Identify which cell holds the provided text, then report its (X, Y) central coordinate. 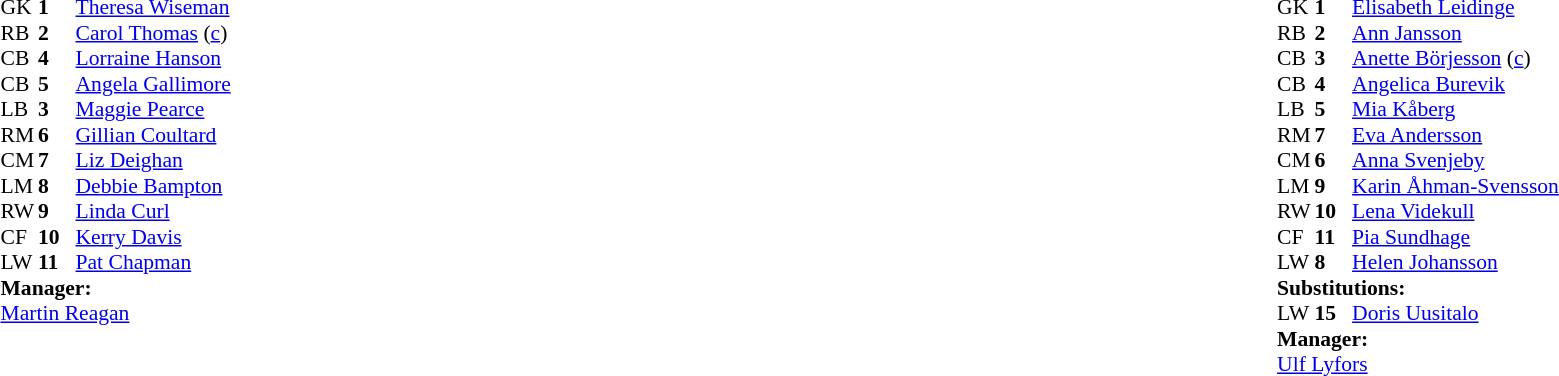
15 (1334, 313)
Pat Chapman (154, 263)
Martin Reagan (115, 313)
Doris Uusitalo (1456, 313)
Pia Sundhage (1456, 237)
Carol Thomas (c) (154, 33)
Angela Gallimore (154, 84)
Substitutions: (1418, 288)
Gillian Coultard (154, 135)
Ann Jansson (1456, 33)
Kerry Davis (154, 237)
Lorraine Hanson (154, 59)
Helen Johansson (1456, 263)
Anette Börjesson (c) (1456, 59)
Eva Andersson (1456, 135)
Linda Curl (154, 211)
Anna Svenjeby (1456, 161)
Karin Åhman-Svensson (1456, 186)
Maggie Pearce (154, 109)
Lena Videkull (1456, 211)
Mia Kåberg (1456, 109)
Angelica Burevik (1456, 84)
Liz Deighan (154, 161)
Debbie Bampton (154, 186)
